Identify which cell holds the provided text, then report its (X, Y) central coordinate. 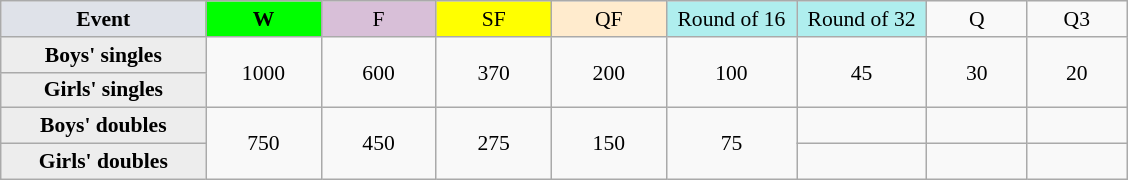
Girls' singles (104, 90)
QF (608, 19)
100 (731, 72)
20 (1077, 72)
275 (494, 144)
Boys' singles (104, 55)
F (378, 19)
370 (494, 72)
Girls' doubles (104, 162)
75 (731, 144)
W (264, 19)
Round of 32 (861, 19)
45 (861, 72)
450 (378, 144)
30 (977, 72)
Round of 16 (731, 19)
600 (378, 72)
1000 (264, 72)
150 (608, 144)
SF (494, 19)
750 (264, 144)
200 (608, 72)
Boys' doubles (104, 126)
Q (977, 19)
Event (104, 19)
Q3 (1077, 19)
